Return the (x, y) coordinate for the center point of the cell that contains the specified text.  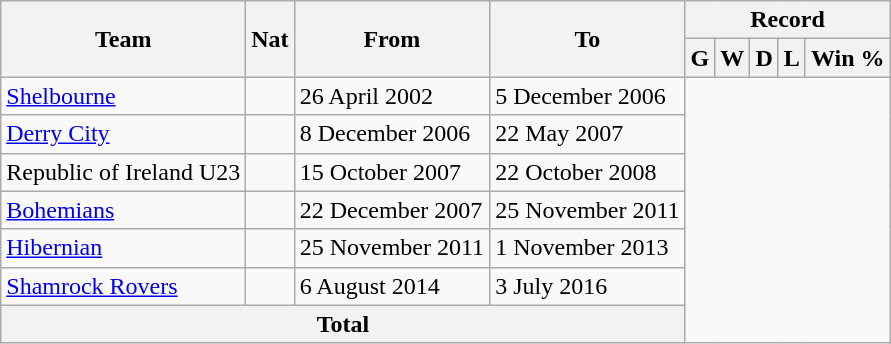
8 December 2006 (392, 134)
22 December 2007 (392, 210)
L (792, 58)
Shelbourne (124, 96)
W (732, 58)
22 May 2007 (588, 134)
26 April 2002 (392, 96)
6 August 2014 (392, 286)
Derry City (124, 134)
G (700, 58)
D (764, 58)
Win % (848, 58)
22 October 2008 (588, 172)
Shamrock Rovers (124, 286)
Team (124, 39)
1 November 2013 (588, 248)
Record (788, 20)
5 December 2006 (588, 96)
Hibernian (124, 248)
To (588, 39)
15 October 2007 (392, 172)
Republic of Ireland U23 (124, 172)
Total (343, 324)
From (392, 39)
Bohemians (124, 210)
3 July 2016 (588, 286)
Nat (270, 39)
